Determine the [X, Y] coordinate at the center of the cell enclosing the given text.  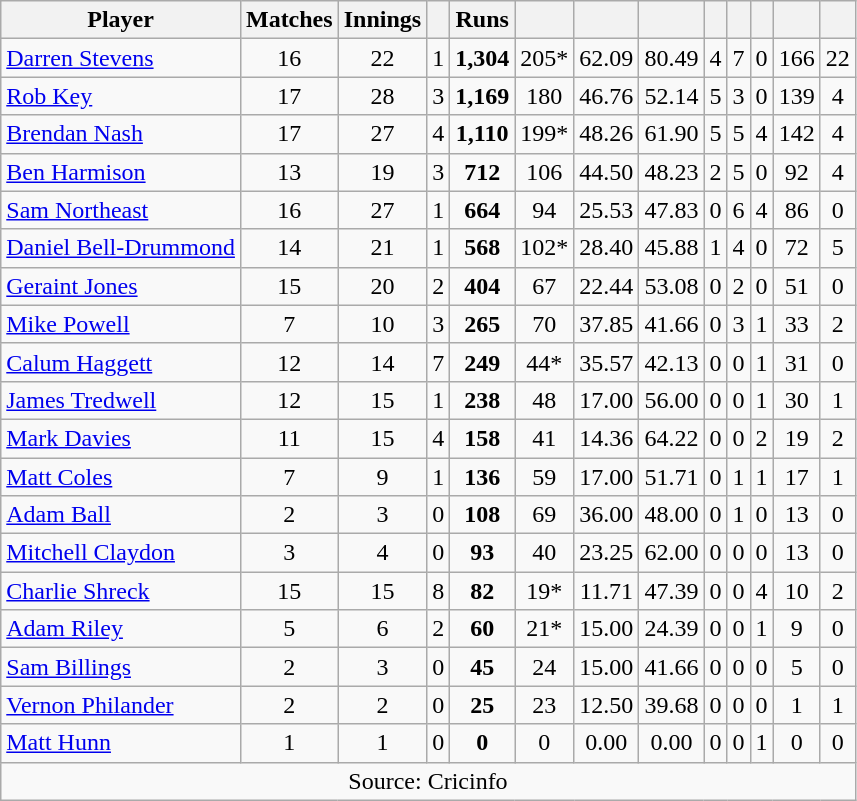
Ben Harmison [121, 172]
93 [482, 553]
47.83 [672, 210]
265 [482, 324]
51.71 [672, 477]
61.90 [672, 134]
Matt Hunn [121, 743]
59 [544, 477]
Matches [289, 20]
Sam Billings [121, 667]
48.26 [606, 134]
Innings [382, 20]
40 [544, 553]
41 [544, 438]
Source: Cricinfo [428, 781]
19* [544, 591]
56.00 [672, 400]
Sam Northeast [121, 210]
404 [482, 286]
36.00 [606, 515]
Brendan Nash [121, 134]
72 [796, 248]
80.49 [672, 58]
Vernon Philander [121, 705]
25.53 [606, 210]
136 [482, 477]
Runs [482, 20]
Charlie Shreck [121, 591]
166 [796, 58]
23 [544, 705]
Adam Ball [121, 515]
44* [544, 362]
21 [382, 248]
249 [482, 362]
86 [796, 210]
62.00 [672, 553]
712 [482, 172]
28 [382, 96]
52.14 [672, 96]
205* [544, 58]
Calum Haggett [121, 362]
45.88 [672, 248]
30 [796, 400]
Rob Key [121, 96]
35.57 [606, 362]
92 [796, 172]
31 [796, 362]
1,110 [482, 134]
Mike Powell [121, 324]
108 [482, 515]
24.39 [672, 629]
568 [482, 248]
20 [382, 286]
11.71 [606, 591]
Geraint Jones [121, 286]
69 [544, 515]
46.76 [606, 96]
158 [482, 438]
24 [544, 667]
39.68 [672, 705]
Daniel Bell-Drummond [121, 248]
45 [482, 667]
48.23 [672, 172]
180 [544, 96]
199* [544, 134]
106 [544, 172]
28.40 [606, 248]
22.44 [606, 286]
Adam Riley [121, 629]
Matt Coles [121, 477]
Player [121, 20]
48.00 [672, 515]
47.39 [672, 591]
James Tredwell [121, 400]
11 [289, 438]
53.08 [672, 286]
70 [544, 324]
102* [544, 248]
142 [796, 134]
Mark Davies [121, 438]
62.09 [606, 58]
21* [544, 629]
37.85 [606, 324]
44.50 [606, 172]
238 [482, 400]
664 [482, 210]
12.50 [606, 705]
1,169 [482, 96]
60 [482, 629]
8 [438, 591]
25 [482, 705]
33 [796, 324]
23.25 [606, 553]
Mitchell Claydon [121, 553]
67 [544, 286]
51 [796, 286]
14.36 [606, 438]
139 [796, 96]
1,304 [482, 58]
48 [544, 400]
94 [544, 210]
82 [482, 591]
42.13 [672, 362]
Darren Stevens [121, 58]
64.22 [672, 438]
